Determine the (X, Y) coordinate at the center of the cell enclosing the given text.  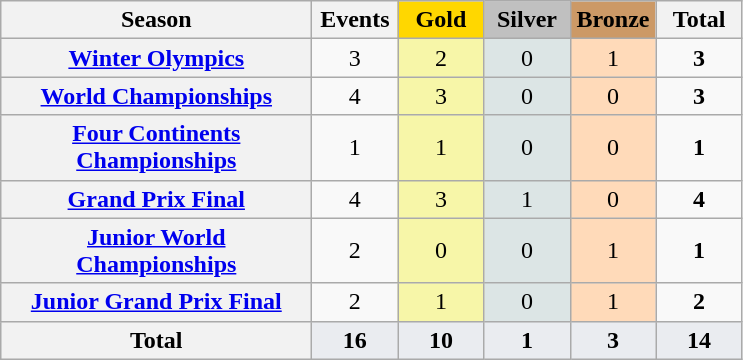
Junior World Championships (156, 250)
Four Continents Championships (156, 148)
16 (355, 340)
14 (699, 340)
Events (355, 20)
10 (441, 340)
Grand Prix Final (156, 199)
Junior Grand Prix Final (156, 302)
Season (156, 20)
World Championships (156, 96)
Bronze (613, 20)
Gold (441, 20)
Winter Olympics (156, 58)
Silver (527, 20)
